Return the (x, y) coordinate for the center point of the cell that contains the specified text.  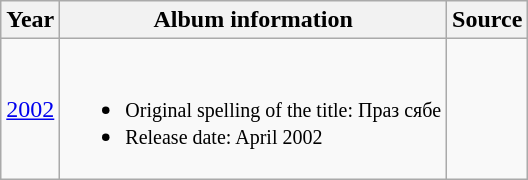
Source (488, 20)
Original spelling of the title: Праз сябеRelease date: April 2002 (254, 109)
2002 (30, 109)
Album information (254, 20)
Year (30, 20)
